Search for the cell housing the specified text and yield its (x, y) center coordinate. 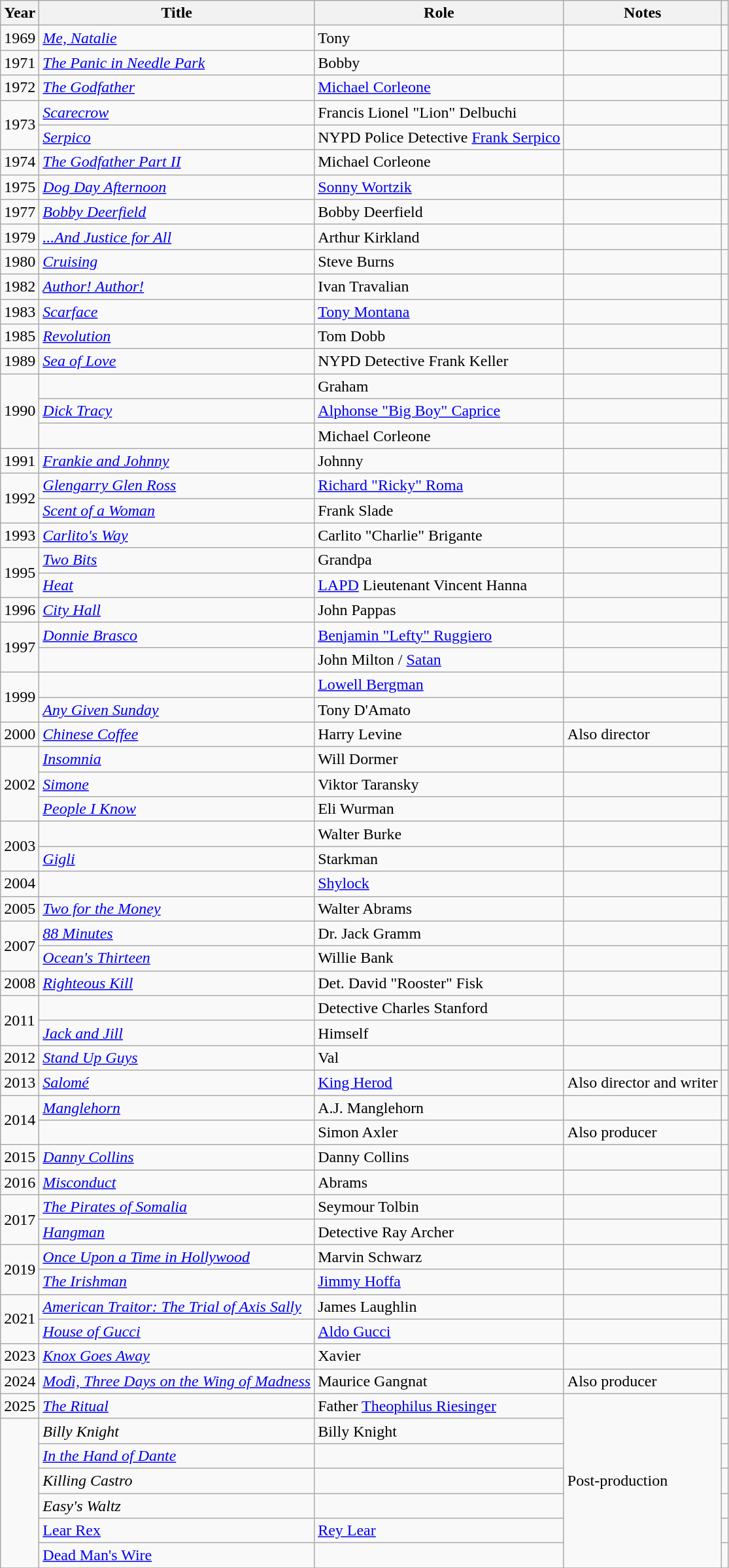
2004 (20, 884)
Richard "Ricky" Roma (439, 486)
Val (439, 1058)
Willie Bank (439, 958)
House of Gucci (177, 1331)
King Herod (439, 1082)
Post-production (642, 1480)
Sea of Love (177, 361)
Gigli (177, 859)
Bobby (439, 63)
1980 (20, 261)
Dick Tracy (177, 411)
Frankie and Johnny (177, 461)
In the Hand of Dante (177, 1456)
1985 (20, 337)
Ocean's Thirteen (177, 958)
Walter Burke (439, 834)
Harry Levine (439, 735)
2025 (20, 1406)
Title (177, 13)
Me, Natalie (177, 38)
Any Given Sunday (177, 709)
1979 (20, 237)
Manglehorn (177, 1108)
2023 (20, 1356)
Tony D'Amato (439, 709)
Modì, Three Days on the Wing of Madness (177, 1381)
Killing Castro (177, 1480)
Lear Rex (177, 1531)
Author! Author! (177, 286)
Himself (439, 1033)
1989 (20, 361)
Xavier (439, 1356)
Carlito's Way (177, 535)
2024 (20, 1381)
Dead Man's Wire (177, 1556)
2015 (20, 1158)
2016 (20, 1182)
1974 (20, 162)
2011 (20, 1020)
Misconduct (177, 1182)
Graham (439, 386)
The Godfather Part II (177, 162)
1991 (20, 461)
2007 (20, 946)
1975 (20, 187)
Once Upon a Time in Hollywood (177, 1257)
1990 (20, 411)
NYPD Police Detective Frank Serpico (439, 137)
The Pirates of Somalia (177, 1207)
Knox Goes Away (177, 1356)
Hangman (177, 1232)
Two for the Money (177, 909)
Steve Burns (439, 261)
Johnny (439, 461)
Stand Up Guys (177, 1058)
1969 (20, 38)
A.J. Manglehorn (439, 1108)
Marvin Schwarz (439, 1257)
Scarecrow (177, 112)
2012 (20, 1058)
The Panic in Needle Park (177, 63)
1983 (20, 312)
The Ritual (177, 1406)
Donnie Brasco (177, 635)
Scarface (177, 312)
1977 (20, 212)
2019 (20, 1269)
Heat (177, 585)
2017 (20, 1220)
James Laughlin (439, 1307)
2008 (20, 983)
John Milton / Satan (439, 659)
1973 (20, 125)
88 Minutes (177, 933)
Tom Dobb (439, 337)
Serpico (177, 137)
Detective Charles Stanford (439, 1008)
Jack and Jill (177, 1033)
John Pappas (439, 610)
Father Theophilus Riesinger (439, 1406)
Abrams (439, 1182)
Aldo Gucci (439, 1331)
1997 (20, 647)
Rey Lear (439, 1531)
Det. David "Rooster" Fisk (439, 983)
Role (439, 13)
Seymour Tolbin (439, 1207)
LAPD Lieutenant Vincent Hanna (439, 585)
NYPD Detective Frank Keller (439, 361)
Insomnia (177, 759)
Also director and writer (642, 1082)
Jimmy Hoffa (439, 1282)
Starkman (439, 859)
Glengarry Glen Ross (177, 486)
1972 (20, 88)
Maurice Gangnat (439, 1381)
Alphonse "Big Boy" Caprice (439, 411)
Grandpa (439, 560)
Simon Axler (439, 1133)
The Irishman (177, 1282)
Two Bits (177, 560)
Also director (642, 735)
Dog Day Afternoon (177, 187)
Salomé (177, 1082)
1971 (20, 63)
Righteous Kill (177, 983)
Lowell Bergman (439, 684)
Easy's Waltz (177, 1505)
1996 (20, 610)
2005 (20, 909)
The Godfather (177, 88)
2003 (20, 846)
Will Dormer (439, 759)
Viktor Taransky (439, 784)
Chinese Coffee (177, 735)
Simone (177, 784)
2021 (20, 1319)
2000 (20, 735)
Walter Abrams (439, 909)
Ivan Travalian (439, 286)
Tony Montana (439, 312)
Scent of a Woman (177, 510)
Eli Wurman (439, 809)
1999 (20, 697)
1992 (20, 498)
Notes (642, 13)
2002 (20, 784)
Frank Slade (439, 510)
Carlito "Charlie" Brigante (439, 535)
Shylock (439, 884)
Dr. Jack Gramm (439, 933)
Francis Lionel "Lion" Delbuchi (439, 112)
2013 (20, 1082)
City Hall (177, 610)
Year (20, 13)
Tony (439, 38)
American Traitor: The Trial of Axis Sally (177, 1307)
2014 (20, 1120)
...And Justice for All (177, 237)
1982 (20, 286)
People I Know (177, 809)
Detective Ray Archer (439, 1232)
1993 (20, 535)
Benjamin "Lefty" Ruggiero (439, 635)
Sonny Wortzik (439, 187)
Cruising (177, 261)
Revolution (177, 337)
Arthur Kirkland (439, 237)
1995 (20, 573)
